Detect which cell encompasses the target text, then output its [X, Y] center coordinate. 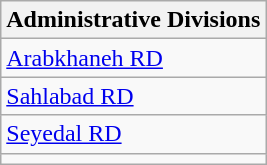
Sahlabad RD [134, 96]
Administrative Divisions [134, 20]
Seyedal RD [134, 134]
Arabkhaneh RD [134, 58]
